Scan for the cell matching the given text and deliver its (x, y) coordinate at center. 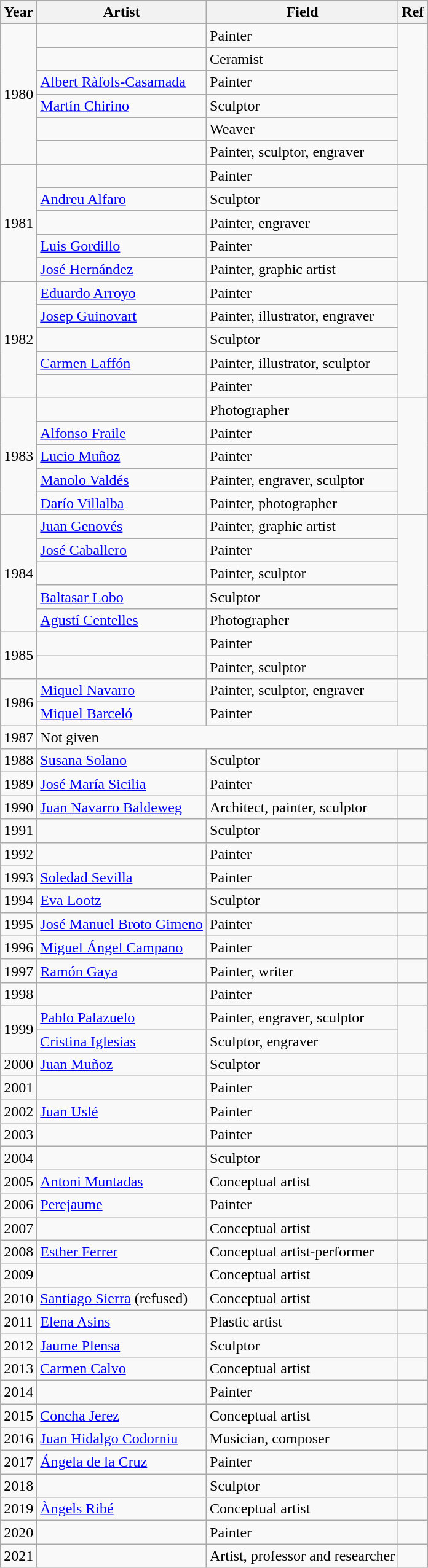
2002 (18, 1111)
1993 (18, 877)
Juan Hidalgo Codorniu (122, 1439)
Àngels Ribé (122, 1509)
Year (18, 12)
Artist (122, 12)
2019 (18, 1509)
Artist, professor and researcher (303, 1556)
Ceramist (303, 59)
Albert Ràfols-Casamada (122, 82)
Elena Asins (122, 1322)
Sculptor, engraver (303, 1041)
1994 (18, 901)
Miguel Ángel Campano (122, 947)
Cristina Iglesias (122, 1041)
Esther Ferrer (122, 1252)
2003 (18, 1135)
1986 (18, 702)
Miquel Navarro (122, 691)
Not given (232, 737)
2000 (18, 1065)
2015 (18, 1415)
2004 (18, 1158)
Carmen Laffón (122, 363)
Darío Villalba (122, 503)
Juan Muñoz (122, 1065)
2016 (18, 1439)
Field (303, 12)
José Manuel Broto Gimeno (122, 924)
Ángela de la Cruz (122, 1462)
Andreu Alfaro (122, 199)
1985 (18, 655)
Perejaume (122, 1205)
Luis Gordillo (122, 246)
2010 (18, 1298)
Jaume Plensa (122, 1345)
Concha Jerez (122, 1415)
2008 (18, 1252)
Musician, composer (303, 1439)
Juan Uslé (122, 1111)
2014 (18, 1392)
1991 (18, 831)
Architect, painter, sculptor (303, 807)
1987 (18, 737)
Agustí Centelles (122, 620)
1988 (18, 761)
2013 (18, 1368)
Plastic artist (303, 1322)
Pablo Palazuelo (122, 1017)
José Hernández (122, 269)
Manolo Valdés (122, 480)
Painter, photographer (303, 503)
2009 (18, 1275)
2018 (18, 1486)
Josep Guinovart (122, 316)
1996 (18, 947)
Alfonso Fraile (122, 433)
Painter, illustrator, sculptor (303, 363)
Ramón Gaya (122, 971)
1990 (18, 807)
1997 (18, 971)
Painter, writer (303, 971)
2017 (18, 1462)
2006 (18, 1205)
1999 (18, 1029)
José María Sicilia (122, 784)
2007 (18, 1228)
1995 (18, 924)
1989 (18, 784)
2021 (18, 1556)
Conceptual artist-performer (303, 1252)
2012 (18, 1345)
Eva Lootz (122, 901)
Painter, illustrator, engraver (303, 316)
Martín Chirino (122, 106)
Soledad Sevilla (122, 877)
2020 (18, 1532)
Weaver (303, 129)
1983 (18, 457)
Carmen Calvo (122, 1368)
Lucio Muñoz (122, 457)
Antoni Muntadas (122, 1182)
José Caballero (122, 550)
Baltasar Lobo (122, 597)
1984 (18, 573)
1998 (18, 994)
Santiago Sierra (refused) (122, 1298)
2005 (18, 1182)
2011 (18, 1322)
Miquel Barceló (122, 714)
1982 (18, 340)
Painter, engraver (303, 222)
Juan Navarro Baldeweg (122, 807)
1992 (18, 854)
1980 (18, 94)
Juan Genovés (122, 527)
1981 (18, 222)
Eduardo Arroyo (122, 293)
Susana Solano (122, 761)
Ref (413, 12)
2001 (18, 1088)
